Determine the [x, y] coordinate at the center of the cell enclosing the given text.  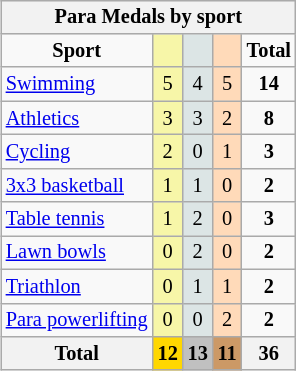
8 [269, 118]
4 [198, 84]
Para Medals by sport [148, 17]
Swimming [77, 84]
Triathlon [77, 286]
12 [168, 354]
13 [198, 354]
3x3 basketball [77, 185]
11 [228, 354]
Cycling [77, 152]
36 [269, 354]
Lawn bowls [77, 253]
Para powerlifting [77, 320]
Table tennis [77, 219]
14 [269, 84]
Athletics [77, 118]
Sport [77, 51]
